Capture the cell that displays the provided text and extract its [X, Y] central coordinate. 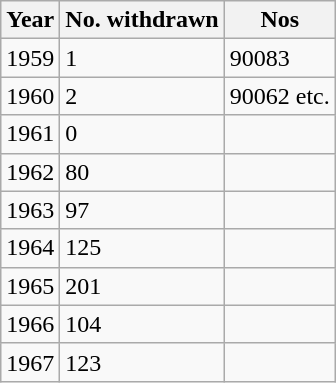
201 [142, 286]
1965 [30, 286]
Nos [280, 20]
90083 [280, 58]
1964 [30, 248]
1966 [30, 324]
Year [30, 20]
1960 [30, 96]
1961 [30, 134]
1963 [30, 210]
1962 [30, 172]
1959 [30, 58]
104 [142, 324]
97 [142, 210]
123 [142, 362]
0 [142, 134]
1 [142, 58]
125 [142, 248]
80 [142, 172]
No. withdrawn [142, 20]
2 [142, 96]
90062 etc. [280, 96]
1967 [30, 362]
